Determine the (x, y) coordinate at the center of the cell enclosing the given text.  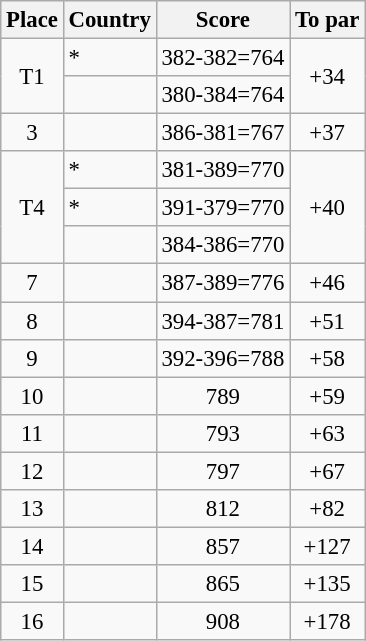
+67 (328, 471)
15 (32, 584)
392-396=788 (223, 358)
382-382=764 (223, 58)
797 (223, 471)
16 (32, 621)
865 (223, 584)
8 (32, 321)
Place (32, 20)
+135 (328, 584)
387-389=776 (223, 283)
T1 (32, 76)
Score (223, 20)
To par (328, 20)
+40 (328, 208)
+63 (328, 433)
384-386=770 (223, 245)
381-389=770 (223, 170)
+127 (328, 546)
+37 (328, 133)
12 (32, 471)
11 (32, 433)
793 (223, 433)
Country (110, 20)
380-384=764 (223, 95)
+59 (328, 396)
10 (32, 396)
394-387=781 (223, 321)
789 (223, 396)
812 (223, 509)
908 (223, 621)
+178 (328, 621)
9 (32, 358)
857 (223, 546)
+82 (328, 509)
386-381=767 (223, 133)
T4 (32, 208)
14 (32, 546)
3 (32, 133)
+46 (328, 283)
+34 (328, 76)
+51 (328, 321)
13 (32, 509)
391-379=770 (223, 208)
+58 (328, 358)
7 (32, 283)
